Pinpoint the cell where the given text exists, returning its [X, Y] midpoint coordinate. 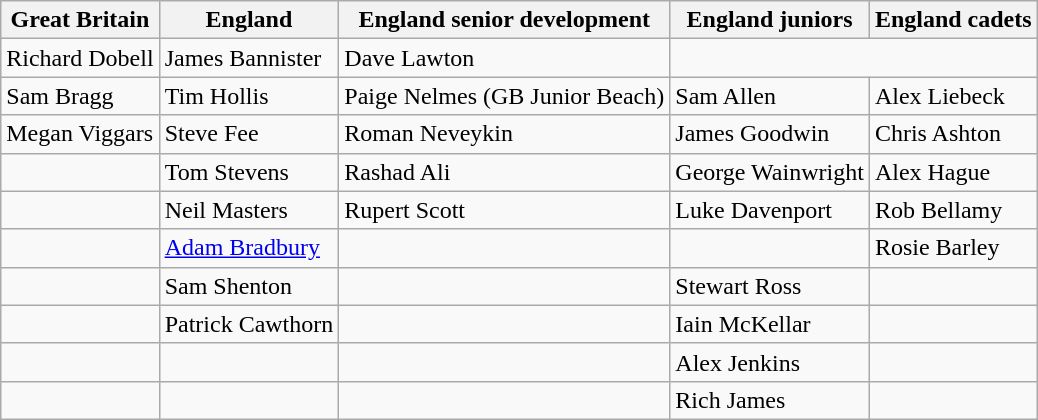
Rich James [770, 400]
Iain McKellar [770, 324]
Richard Dobell [80, 58]
Patrick Cawthorn [249, 324]
England [249, 20]
Rob Bellamy [953, 210]
Luke Davenport [770, 210]
Alex Jenkins [770, 362]
Megan Viggars [80, 134]
Rashad Ali [504, 172]
Sam Shenton [249, 286]
Alex Hague [953, 172]
Adam Bradbury [249, 248]
England senior development [504, 20]
Roman Neveykin [504, 134]
Tom Stevens [249, 172]
Alex Liebeck [953, 96]
England cadets [953, 20]
Rupert Scott [504, 210]
Rosie Barley [953, 248]
Stewart Ross [770, 286]
James Goodwin [770, 134]
Steve Fee [249, 134]
Neil Masters [249, 210]
Dave Lawton [504, 58]
Sam Allen [770, 96]
Great Britain [80, 20]
Tim Hollis [249, 96]
Paige Nelmes (GB Junior Beach) [504, 96]
James Bannister [249, 58]
England juniors [770, 20]
Sam Bragg [80, 96]
Chris Ashton [953, 134]
George Wainwright [770, 172]
